Extract the (x, y) coordinate from the center of the cell holding the provided text.  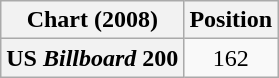
Chart (2008) (92, 20)
162 (231, 58)
US Billboard 200 (92, 58)
Position (231, 20)
